Provide the (X, Y) coordinate of the cell's center where the given text is located.  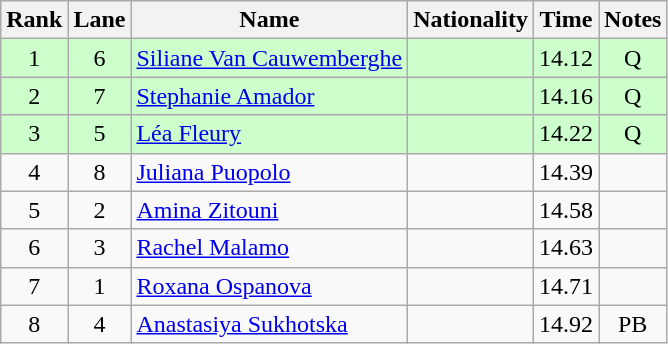
Rank (34, 20)
Notes (633, 20)
Amina Zitouni (270, 210)
14.22 (566, 134)
PB (633, 324)
14.58 (566, 210)
Siliane Van Cauwemberghe (270, 58)
Rachel Malamo (270, 248)
14.39 (566, 172)
Anastasiya Sukhotska (270, 324)
14.63 (566, 248)
14.16 (566, 96)
14.71 (566, 286)
Roxana Ospanova (270, 286)
Lane (100, 20)
Juliana Puopolo (270, 172)
14.92 (566, 324)
Léa Fleury (270, 134)
Name (270, 20)
Stephanie Amador (270, 96)
14.12 (566, 58)
Time (566, 20)
Nationality (471, 20)
